Return (x, y) of the center of cell containing provided text 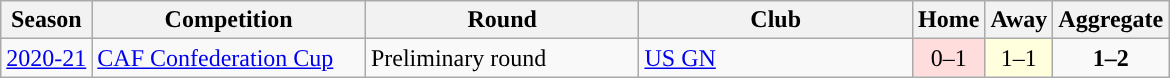
2020-21 (46, 58)
Away (1019, 20)
Season (46, 20)
Competition (229, 20)
1–2 (1111, 58)
US GN (776, 58)
Round (502, 20)
CAF Confederation Cup (229, 58)
Home (948, 20)
0–1 (948, 58)
Preliminary round (502, 58)
1–1 (1019, 58)
Club (776, 20)
Aggregate (1111, 20)
